Return the [X, Y] coordinate for the center point of the cell that contains the specified text.  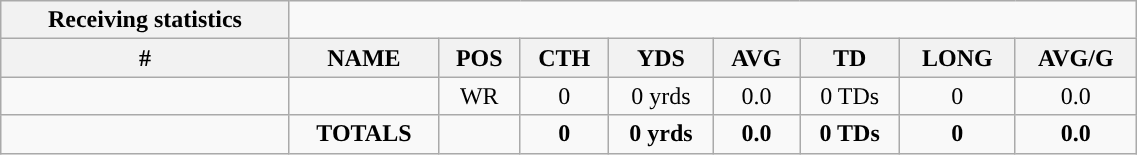
TOTALS [364, 134]
POS [480, 58]
AVG [756, 58]
Receiving statistics [145, 20]
CTH [564, 58]
AVG/G [1076, 58]
LONG [958, 58]
WR [480, 96]
YDS [662, 58]
# [145, 58]
TD [850, 58]
NAME [364, 58]
